Capture the cell that displays the provided text and extract its (X, Y) central coordinate. 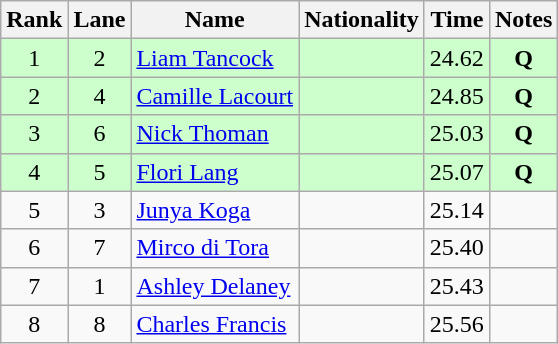
Liam Tancock (215, 58)
Mirco di Tora (215, 248)
25.03 (456, 134)
Charles Francis (215, 324)
Notes (523, 20)
25.40 (456, 248)
Camille Lacourt (215, 96)
Nationality (362, 20)
25.56 (456, 324)
Time (456, 20)
25.14 (456, 210)
25.43 (456, 286)
Ashley Delaney (215, 286)
Lane (100, 20)
Flori Lang (215, 172)
Rank (34, 20)
24.62 (456, 58)
Nick Thoman (215, 134)
Name (215, 20)
25.07 (456, 172)
Junya Koga (215, 210)
24.85 (456, 96)
